Search for the cell housing the specified text and yield its [X, Y] center coordinate. 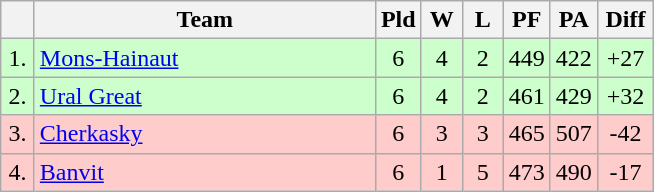
Banvit [204, 172]
449 [526, 58]
461 [526, 96]
5 [482, 172]
4. [18, 172]
1. [18, 58]
1 [442, 172]
465 [526, 134]
422 [574, 58]
PF [526, 20]
Cherkasky [204, 134]
+32 [625, 96]
PA [574, 20]
Diff [625, 20]
L [482, 20]
W [442, 20]
3. [18, 134]
2. [18, 96]
507 [574, 134]
-17 [625, 172]
Ural Great [204, 96]
473 [526, 172]
+27 [625, 58]
490 [574, 172]
Pld [398, 20]
-42 [625, 134]
Team [204, 20]
Mons-Hainaut [204, 58]
429 [574, 96]
